Determine the (x, y) coordinate at the center of the cell enclosing the given text.  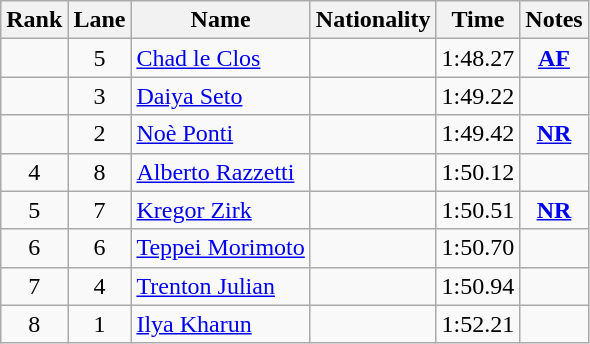
1:52.21 (478, 324)
Rank (34, 20)
1:48.27 (478, 58)
1:50.51 (478, 210)
Name (220, 20)
1:49.42 (478, 134)
2 (100, 134)
1:49.22 (478, 96)
Teppei Morimoto (220, 248)
Time (478, 20)
Trenton Julian (220, 286)
Chad le Clos (220, 58)
Kregor Zirk (220, 210)
AF (554, 58)
1:50.70 (478, 248)
Noè Ponti (220, 134)
3 (100, 96)
Ilya Kharun (220, 324)
1:50.12 (478, 172)
1 (100, 324)
Alberto Razzetti (220, 172)
Nationality (373, 20)
Daiya Seto (220, 96)
Lane (100, 20)
1:50.94 (478, 286)
Notes (554, 20)
